Extract the (X, Y) coordinate from the center of the cell holding the provided text.  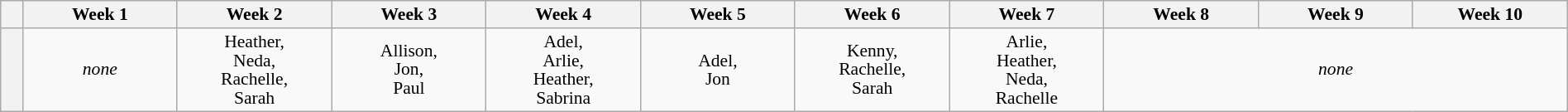
Week 6 (872, 15)
Adel,Arlie,Heather,Sabrina (564, 70)
Allison,Jon,Paul (409, 70)
Week 2 (255, 15)
Week 5 (718, 15)
Adel,Jon (718, 70)
Week 1 (99, 15)
Heather,Neda,Rachelle,Sarah (255, 70)
Week 10 (1490, 15)
Week 8 (1181, 15)
Week 4 (564, 15)
Week 3 (409, 15)
Week 9 (1336, 15)
Kenny,Rachelle,Sarah (872, 70)
Arlie,Heather,Neda,Rachelle (1027, 70)
Week 7 (1027, 15)
